Pinpoint the cell where the given text exists, returning its [X, Y] midpoint coordinate. 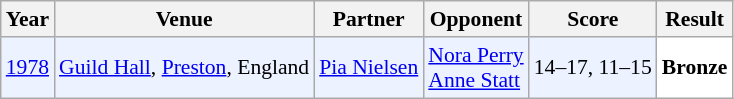
Venue [184, 19]
14–17, 11–15 [593, 68]
Bronze [695, 68]
Partner [368, 19]
Pia Nielsen [368, 68]
Score [593, 19]
Result [695, 19]
Guild Hall, Preston, England [184, 68]
1978 [28, 68]
Year [28, 19]
Nora Perry Anne Statt [476, 68]
Opponent [476, 19]
